Capture the cell that displays the provided text and extract its [x, y] central coordinate. 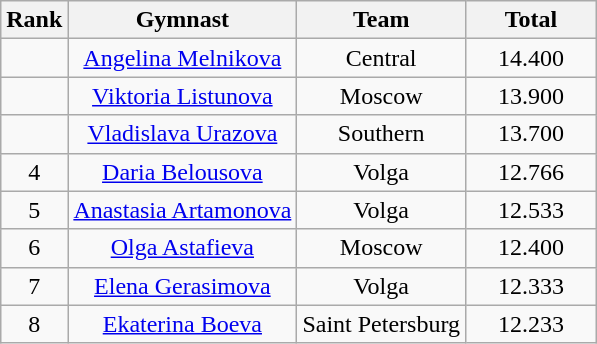
12.533 [530, 210]
Saint Petersburg [382, 324]
Central [382, 58]
6 [34, 248]
14.400 [530, 58]
8 [34, 324]
12.400 [530, 248]
4 [34, 172]
Ekaterina Boeva [182, 324]
Total [530, 20]
Elena Gerasimova [182, 286]
Rank [34, 20]
Southern [382, 134]
Daria Belousova [182, 172]
12.766 [530, 172]
Gymnast [182, 20]
Vladislava Urazova [182, 134]
5 [34, 210]
13.900 [530, 96]
Angelina Melnikova [182, 58]
12.233 [530, 324]
7 [34, 286]
12.333 [530, 286]
Viktoria Listunova [182, 96]
13.700 [530, 134]
Team [382, 20]
Olga Astafieva [182, 248]
Anastasia Artamonova [182, 210]
